Detect which cell encompasses the target text, then output its (X, Y) center coordinate. 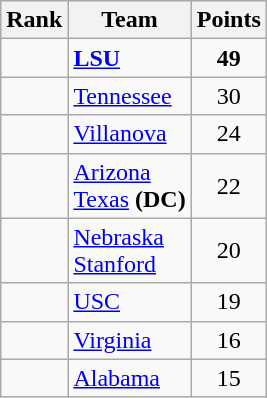
ArizonaTexas (DC) (130, 186)
Team (130, 20)
30 (228, 96)
Tennessee (130, 96)
USC (130, 302)
15 (228, 378)
16 (228, 340)
22 (228, 186)
24 (228, 134)
Rank (34, 20)
20 (228, 250)
Points (228, 20)
49 (228, 58)
Villanova (130, 134)
Virginia (130, 340)
LSU (130, 58)
Alabama (130, 378)
19 (228, 302)
NebraskaStanford (130, 250)
